Detect which cell encompasses the target text, then output its [x, y] center coordinate. 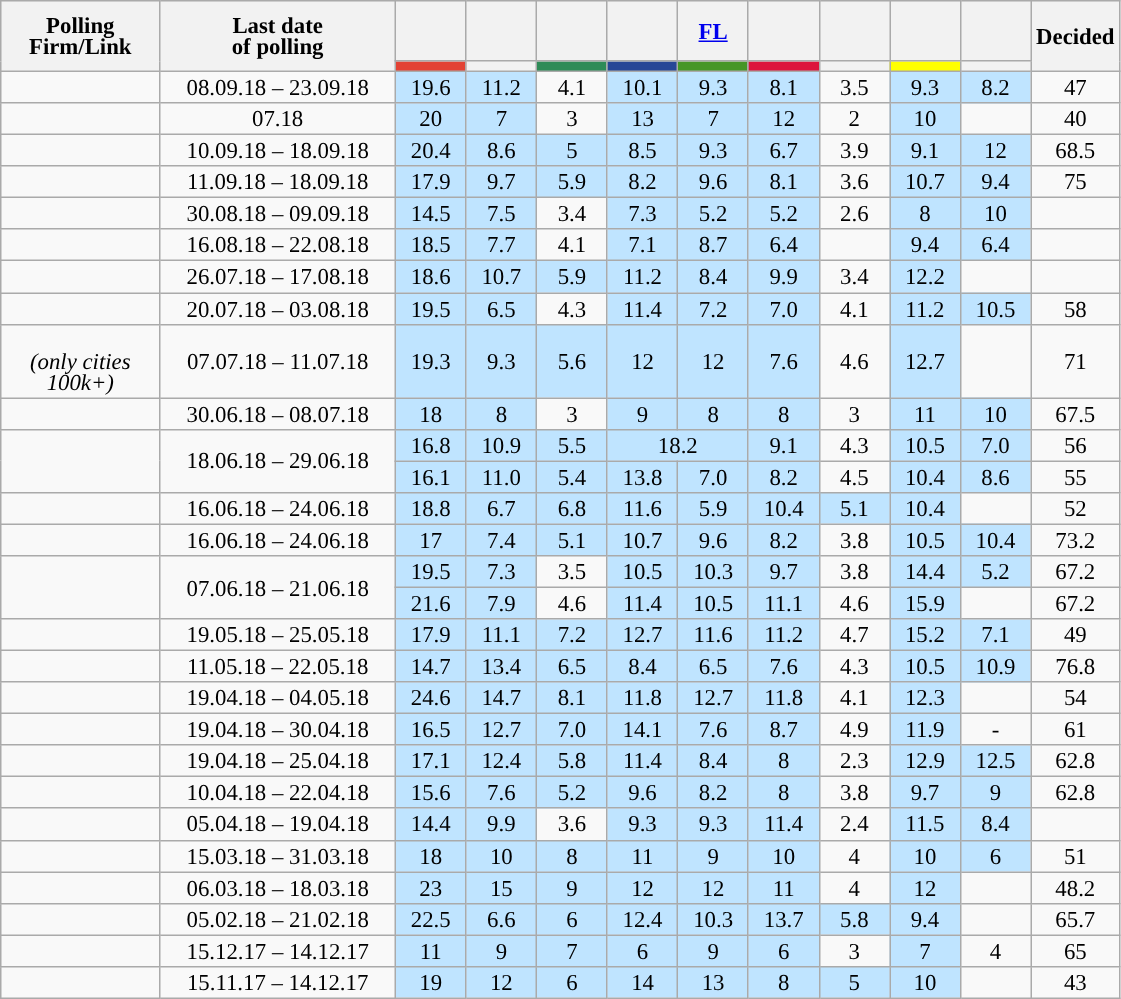
16.1 [430, 477]
51 [1076, 856]
24.6 [430, 698]
19.3 [430, 361]
18.5 [430, 246]
19.04.18 – 04.05.18 [278, 698]
19.04.18 – 25.04.18 [278, 761]
65 [1076, 951]
5.6 [572, 361]
61 [1076, 730]
4.7 [854, 635]
21.6 [430, 603]
12.9 [926, 761]
06.03.18 – 18.03.18 [278, 888]
14.1 [642, 730]
16.8 [430, 445]
2.4 [854, 825]
54 [1076, 698]
10.04.18 – 22.04.18 [278, 793]
Polling Firm/Link [80, 36]
15.6 [430, 793]
68.5 [1076, 151]
52 [1076, 509]
11.9 [926, 730]
47 [1076, 88]
3.9 [854, 151]
07.06.18 – 21.06.18 [278, 588]
17 [430, 540]
13.7 [784, 919]
(only cities 100k+) [80, 361]
30.06.18 – 08.07.18 [278, 414]
18.8 [430, 509]
10.09.18 – 18.09.18 [278, 151]
12.2 [926, 277]
Decided [1076, 36]
7.7 [502, 246]
56 [1076, 445]
17.1 [430, 761]
13.4 [502, 667]
12.3 [926, 698]
58 [1076, 309]
22.5 [430, 919]
65.7 [1076, 919]
11.09.18 – 18.09.18 [278, 182]
30.08.18 – 09.09.18 [278, 214]
71 [1076, 361]
18.2 [678, 445]
43 [1076, 983]
05.04.18 – 19.04.18 [278, 825]
7.5 [502, 214]
16.5 [430, 730]
11.0 [502, 477]
15.12.17 – 14.12.17 [278, 951]
16.08.18 – 22.08.18 [278, 246]
15 [502, 888]
20 [430, 119]
13.8 [642, 477]
FL [714, 31]
8.5 [642, 151]
19 [430, 983]
76.8 [1076, 667]
07.07.18 – 11.07.18 [278, 361]
5.4 [572, 477]
75 [1076, 182]
Last dateof polling [278, 36]
20.4 [430, 151]
08.09.18 – 23.09.18 [278, 88]
11.5 [926, 825]
67.5 [1076, 414]
15.11.17 – 14.12.17 [278, 983]
07.18 [278, 119]
- [996, 730]
23 [430, 888]
10.1 [642, 88]
6.6 [502, 919]
14 [642, 983]
20.07.18 – 03.08.18 [278, 309]
4.5 [854, 477]
5.5 [572, 445]
15.03.18 – 31.03.18 [278, 856]
40 [1076, 119]
19.05.18 – 25.05.18 [278, 635]
4.9 [854, 730]
14.5 [430, 214]
12.5 [996, 761]
2.3 [854, 761]
18.6 [430, 277]
15.9 [926, 603]
7.4 [502, 540]
15.2 [926, 635]
49 [1076, 635]
2 [854, 119]
18.06.18 – 29.06.18 [278, 460]
2.6 [854, 214]
55 [1076, 477]
19.04.18 – 30.04.18 [278, 730]
7.9 [502, 603]
19.6 [430, 88]
6.8 [572, 509]
11.05.18 – 22.05.18 [278, 667]
26.07.18 – 17.08.18 [278, 277]
73.2 [1076, 540]
05.02.18 – 21.02.18 [278, 919]
48.2 [1076, 888]
